Detect which cell encompasses the target text, then output its (X, Y) center coordinate. 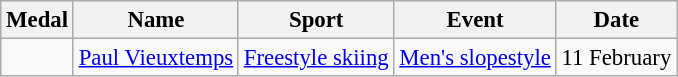
Men's slopestyle (475, 58)
Sport (316, 20)
Paul Vieuxtemps (156, 58)
Freestyle skiing (316, 58)
Event (475, 20)
Name (156, 20)
Medal (38, 20)
Date (616, 20)
11 February (616, 58)
